Provide the (x, y) coordinate of the cell's center where the given text is located.  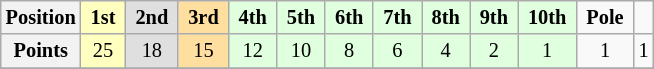
6th (349, 17)
4 (446, 51)
15 (203, 51)
25 (104, 51)
5th (301, 17)
9th (494, 17)
2 (494, 51)
Pole (604, 17)
10th (547, 17)
7th (397, 17)
10 (301, 51)
4th (253, 17)
18 (152, 51)
1st (104, 17)
6 (397, 51)
12 (253, 51)
3rd (203, 17)
8th (446, 17)
Points (41, 51)
8 (349, 51)
Position (41, 17)
2nd (152, 17)
